Find where the given text appears and provide that cell's center as (X, Y) coordinate. 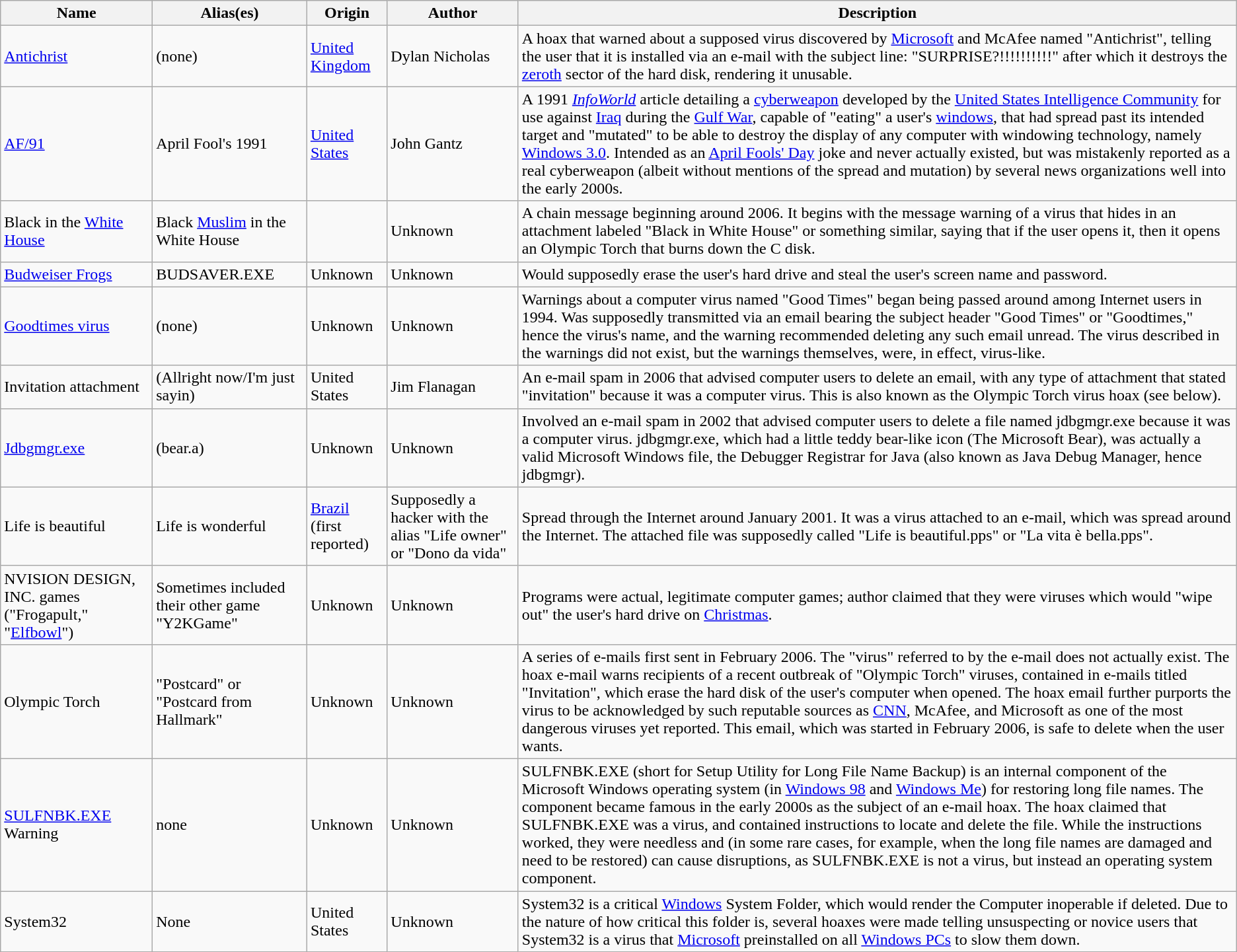
NVISION DESIGN, INC. games ("Frogapult," "Elfbowl") (77, 605)
(bear.a) (230, 448)
None (230, 921)
Antichrist (77, 56)
Black in the White House (77, 231)
Jim Flanagan (453, 387)
"Postcard" or "Postcard from Hallmark" (230, 702)
Invitation attachment (77, 387)
(Allright now/I'm just sayin) (230, 387)
Olympic Torch (77, 702)
Author (453, 13)
April Fool's 1991 (230, 144)
Brazil (first reported) (346, 526)
John Gantz (453, 144)
Sometimes included their other game "Y2KGame" (230, 605)
Life is wonderful (230, 526)
Black Muslim in the White House (230, 231)
Supposedly a hacker with the alias "Life owner" or "Dono da vida" (453, 526)
Life is beautiful (77, 526)
Programs were actual, legitimate computer games; author claimed that they were viruses which would "wipe out" the user's hard drive on Christmas. (878, 605)
BUDSAVER.EXE (230, 274)
Budweiser Frogs (77, 274)
Goodtimes virus (77, 326)
Jdbgmgr.exe (77, 448)
Name (77, 13)
Dylan Nicholas (453, 56)
System32 (77, 921)
SULFNBK.EXE Warning (77, 824)
United Kingdom (346, 56)
none (230, 824)
Would supposedly erase the user's hard drive and steal the user's screen name and password. (878, 274)
AF/91 (77, 144)
Description (878, 13)
Alias(es) (230, 13)
Origin (346, 13)
